Locate the cell with the specified text and output its (x, y) center coordinate. 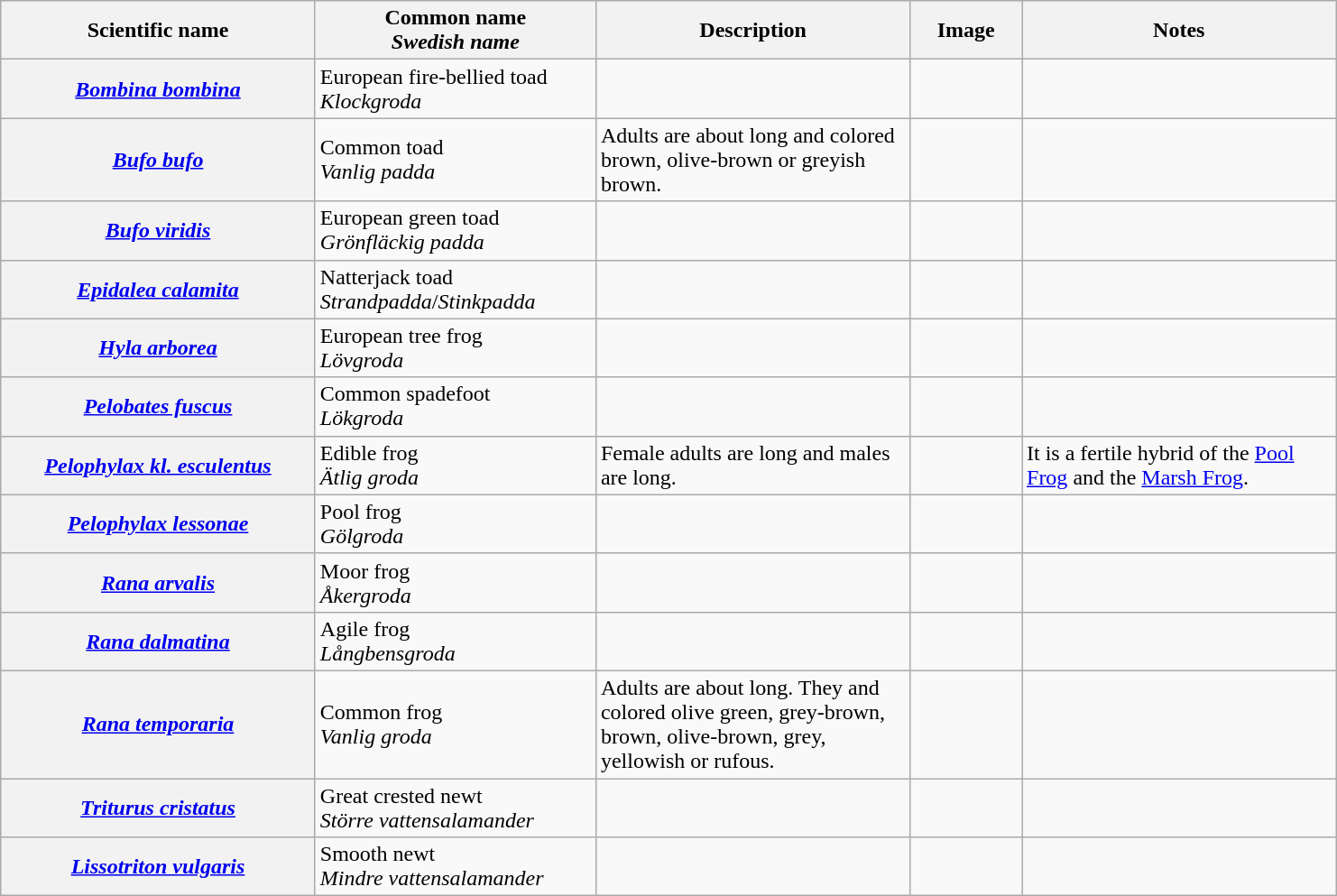
Common nameSwedish name (455, 31)
Smooth newtMindre vattensalamander (455, 866)
Rana dalmatina (159, 641)
Epidalea calamita (159, 289)
Rana temporaria (159, 724)
Hyla arborea (159, 348)
Pelobates fuscus (159, 406)
Common spadefootLökgroda (455, 406)
Female adults are long and males are long. (752, 466)
Pool frogGölgroda (455, 523)
Notes (1178, 31)
Pelophylax kl. esculentus (159, 466)
Great crested newtStörre vattensalamander (455, 807)
Description (752, 31)
Natterjack toadStrandpadda/Stinkpadda (455, 289)
Bufo viridis (159, 231)
Bombina bombina (159, 88)
European fire-bellied toadKlockgroda (455, 88)
Bufo bufo (159, 160)
Moor frogÅkergroda (455, 583)
European tree frogLövgroda (455, 348)
Scientific name (159, 31)
European green toadGrönfläckig padda (455, 231)
Lissotriton vulgaris (159, 866)
Common frogVanlig groda (455, 724)
Agile frogLångbensgroda (455, 641)
Triturus cristatus (159, 807)
Pelophylax lessonae (159, 523)
It is a fertile hybrid of the Pool Frog and the Marsh Frog. (1178, 466)
Rana arvalis (159, 583)
Image (966, 31)
Adults are about long and colored brown, olive-brown or greyish brown. (752, 160)
Adults are about long. They and colored olive green, grey-brown, brown, olive-brown, grey, yellowish or rufous. (752, 724)
Edible frogÄtlig groda (455, 466)
Common toadVanlig padda (455, 160)
